Scan for the cell matching the given text and deliver its [X, Y] coordinate at center. 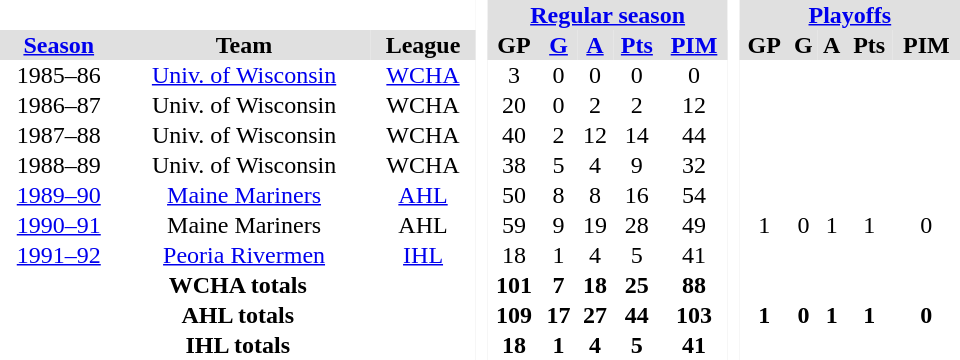
40 [514, 135]
109 [514, 315]
Season [59, 45]
Peoria Rivermen [244, 255]
Team [244, 45]
3 [514, 75]
IHL [424, 255]
16 [636, 195]
WCHA totals [238, 285]
Regular season [608, 15]
50 [514, 195]
88 [694, 285]
59 [514, 225]
14 [636, 135]
28 [636, 225]
103 [694, 315]
1989–90 [59, 195]
20 [514, 105]
38 [514, 165]
1988–89 [59, 165]
7 [558, 285]
101 [514, 285]
1990–91 [59, 225]
17 [558, 315]
1987–88 [59, 135]
Playoffs [850, 15]
League [424, 45]
19 [595, 225]
IHL totals [238, 345]
25 [636, 285]
1991–92 [59, 255]
1985–86 [59, 75]
32 [694, 165]
54 [694, 195]
AHL totals [238, 315]
27 [595, 315]
1986–87 [59, 105]
49 [694, 225]
